Locate the cell with the specified text and output its (X, Y) center coordinate. 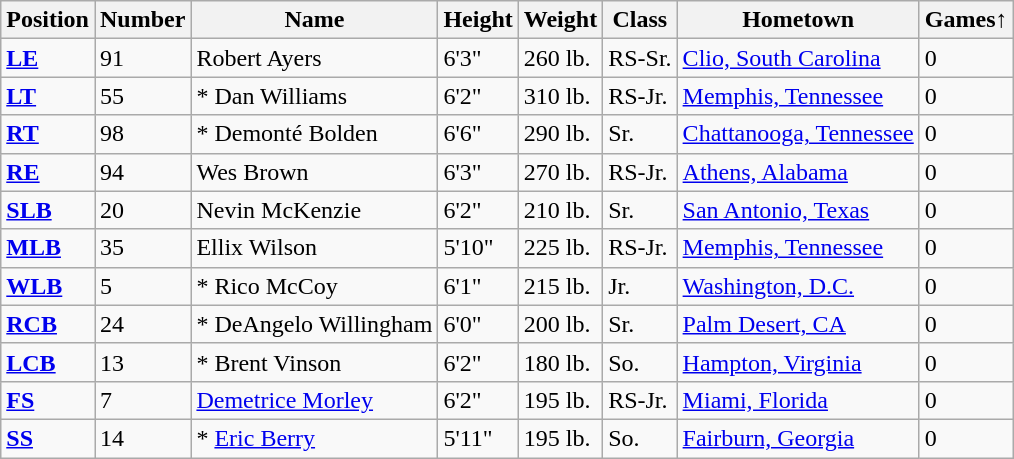
Class (640, 20)
Hometown (798, 20)
Number (142, 20)
6'1" (478, 286)
Palm Desert, CA (798, 324)
6'0" (478, 324)
Fairburn, Georgia (798, 438)
* Eric Berry (314, 438)
* Dan Williams (314, 96)
215 lb. (560, 286)
20 (142, 210)
180 lb. (560, 362)
SLB (48, 210)
RS-Sr. (640, 58)
Ellix Wilson (314, 248)
RCB (48, 324)
LCB (48, 362)
RT (48, 134)
6'6" (478, 134)
310 lb. (560, 96)
14 (142, 438)
Robert Ayers (314, 58)
270 lb. (560, 172)
LT (48, 96)
Nevin McKenzie (314, 210)
Clio, South Carolina (798, 58)
13 (142, 362)
* Rico McCoy (314, 286)
Washington, D.C. (798, 286)
San Antonio, Texas (798, 210)
Position (48, 20)
Chattanooga, Tennessee (798, 134)
200 lb. (560, 324)
290 lb. (560, 134)
Miami, Florida (798, 400)
Games↑ (966, 20)
98 (142, 134)
LE (48, 58)
94 (142, 172)
Jr. (640, 286)
210 lb. (560, 210)
FS (48, 400)
WLB (48, 286)
55 (142, 96)
* DeAngelo Willingham (314, 324)
Athens, Alabama (798, 172)
5'11" (478, 438)
MLB (48, 248)
260 lb. (560, 58)
Name (314, 20)
Wes Brown (314, 172)
35 (142, 248)
91 (142, 58)
* Brent Vinson (314, 362)
SS (48, 438)
7 (142, 400)
5'10" (478, 248)
RE (48, 172)
Weight (560, 20)
225 lb. (560, 248)
24 (142, 324)
Demetrice Morley (314, 400)
Height (478, 20)
5 (142, 286)
Hampton, Virginia (798, 362)
* Demonté Bolden (314, 134)
